Determine the [x, y] coordinate at the center of the cell enclosing the given text.  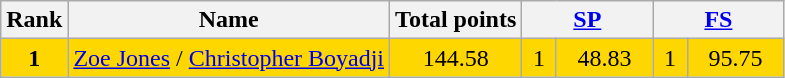
Name [229, 20]
95.75 [736, 58]
Rank [34, 20]
Total points [456, 20]
144.58 [456, 58]
48.83 [604, 58]
FS [718, 20]
Zoe Jones / Christopher Boyadji [229, 58]
SP [588, 20]
